Identify which cell holds the provided text, then report its [X, Y] central coordinate. 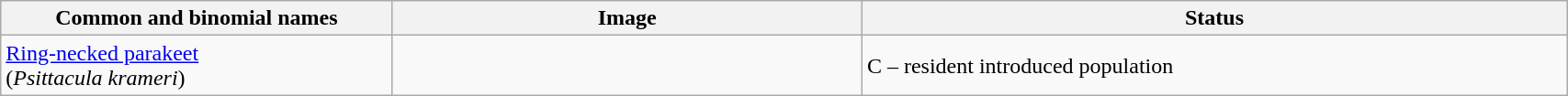
Common and binomial names [197, 18]
Status [1214, 18]
C – resident introduced population [1214, 66]
Ring-necked parakeet(Psittacula krameri) [197, 66]
Image [626, 18]
